Detect which cell encompasses the target text, then output its [x, y] center coordinate. 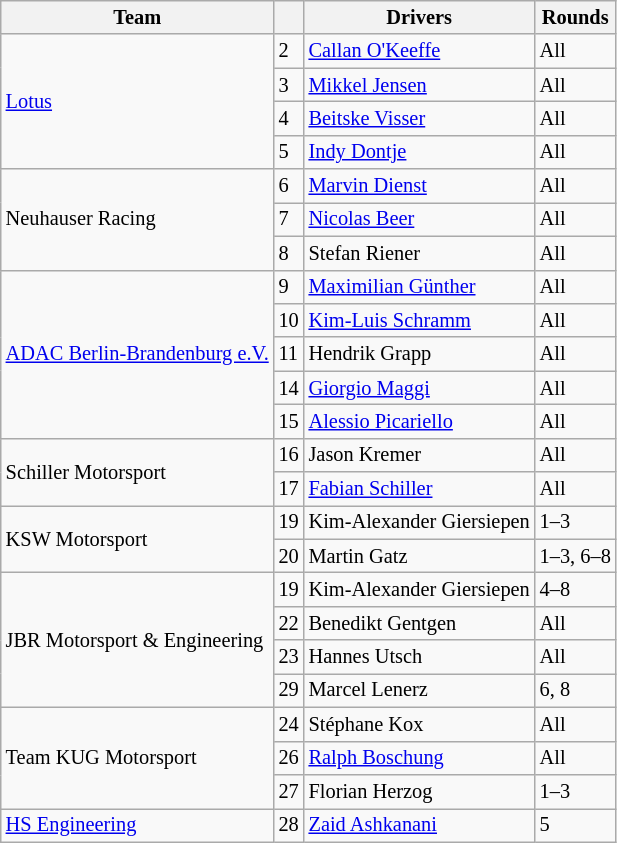
Hendrik Grapp [420, 354]
Fabian Schiller [420, 489]
Alessio Picariello [420, 421]
23 [289, 657]
Nicolas Beer [420, 219]
Benedikt Gentgen [420, 623]
Team KUG Motorsport [138, 758]
Team [138, 17]
1–3, 6–8 [576, 556]
9 [289, 287]
26 [289, 758]
Kim-Luis Schramm [420, 320]
24 [289, 724]
Ralph Boschung [420, 758]
6 [289, 186]
Martin Gatz [420, 556]
Drivers [420, 17]
Beitske Visser [420, 118]
Giorgio Maggi [420, 388]
Marvin Dienst [420, 186]
Marcel Lenerz [420, 690]
8 [289, 253]
14 [289, 388]
6, 8 [576, 690]
KSW Motorsport [138, 538]
4–8 [576, 589]
15 [289, 421]
10 [289, 320]
ADAC Berlin-Brandenburg e.V. [138, 354]
4 [289, 118]
27 [289, 791]
Hannes Utsch [420, 657]
Stéphane Kox [420, 724]
Lotus [138, 102]
Stefan Riener [420, 253]
Zaid Ashkanani [420, 825]
29 [289, 690]
Maximilian Günther [420, 287]
3 [289, 85]
Schiller Motorsport [138, 472]
20 [289, 556]
11 [289, 354]
22 [289, 623]
JBR Motorsport & Engineering [138, 640]
HS Engineering [138, 825]
16 [289, 455]
2 [289, 51]
Florian Herzog [420, 791]
Rounds [576, 17]
Jason Kremer [420, 455]
Neuhauser Racing [138, 220]
28 [289, 825]
17 [289, 489]
Indy Dontje [420, 152]
7 [289, 219]
Mikkel Jensen [420, 85]
Callan O'Keeffe [420, 51]
